Provide the (X, Y) coordinate of the cell's center where the given text is located.  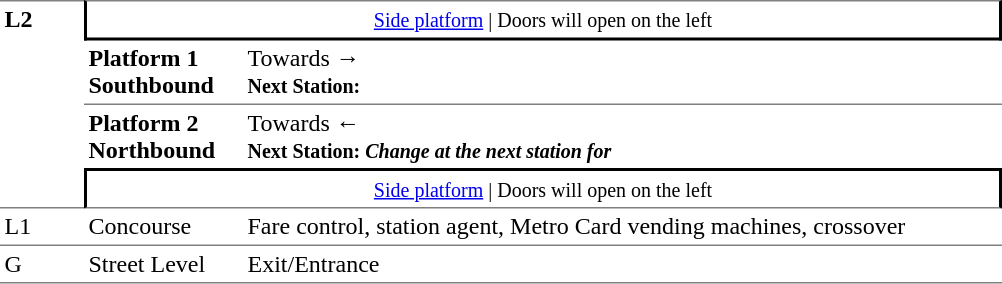
Concourse (164, 226)
Exit/Entrance (622, 264)
Street Level (164, 264)
L1 (42, 226)
Towards → Next Station: (622, 72)
G (42, 264)
Towards ← Next Station: Change at the next station for (622, 136)
Fare control, station agent, Metro Card vending machines, crossover (622, 226)
Platform 1Southbound (164, 72)
Platform 2Northbound (164, 136)
L2 (42, 104)
